Locate the cell with the specified text and output its (x, y) center coordinate. 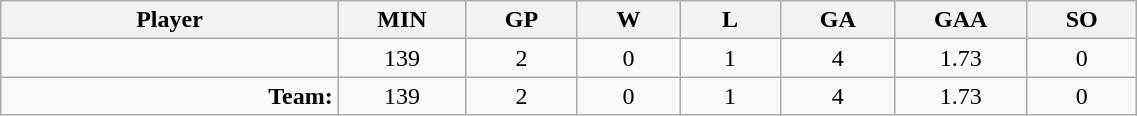
Player (170, 20)
W (628, 20)
Team: (170, 96)
MIN (402, 20)
L (730, 20)
GA (838, 20)
GAA (961, 20)
GP (522, 20)
SO (1081, 20)
